Determine the (X, Y) coordinate at the center of the cell enclosing the given text.  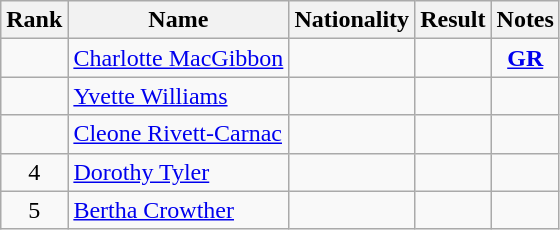
Nationality (352, 20)
Notes (525, 20)
Result (453, 20)
Bertha Crowther (178, 210)
GR (525, 58)
5 (34, 210)
4 (34, 172)
Charlotte MacGibbon (178, 58)
Cleone Rivett-Carnac (178, 134)
Rank (34, 20)
Yvette Williams (178, 96)
Dorothy Tyler (178, 172)
Name (178, 20)
